Identify which cell holds the provided text, then report its (x, y) central coordinate. 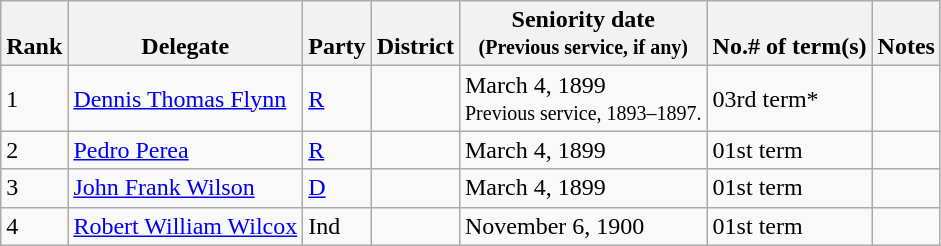
Delegate (186, 34)
Seniority date(Previous service, if any) (583, 34)
Ind (337, 226)
No.# of term(s) (790, 34)
3 (34, 188)
Party (337, 34)
November 6, 1900 (583, 226)
John Frank Wilson (186, 188)
4 (34, 226)
Robert William Wilcox (186, 226)
Dennis Thomas Flynn (186, 98)
Notes (906, 34)
District (415, 34)
D (337, 188)
March 4, 1899Previous service, 1893–1897. (583, 98)
Rank (34, 34)
2 (34, 150)
03rd term* (790, 98)
1 (34, 98)
Pedro Perea (186, 150)
